Extract the (X, Y) coordinate from the center of the cell holding the provided text.  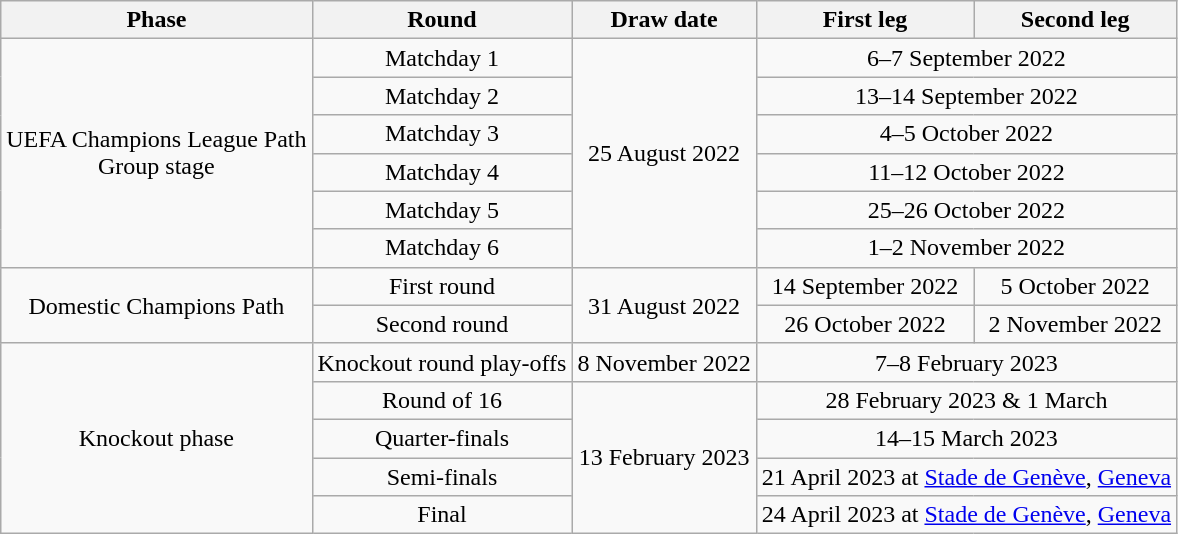
6–7 September 2022 (966, 58)
25 August 2022 (664, 153)
Matchday 5 (442, 210)
Second leg (1076, 20)
4–5 October 2022 (966, 134)
28 February 2023 & 1 March (966, 400)
Draw date (664, 20)
1–2 November 2022 (966, 248)
Phase (156, 20)
14 September 2022 (864, 286)
Matchday 3 (442, 134)
Matchday 2 (442, 96)
First round (442, 286)
24 April 2023 at Stade de Genève, Geneva (966, 515)
Round (442, 20)
Quarter-finals (442, 438)
13–14 September 2022 (966, 96)
7–8 February 2023 (966, 362)
Knockout phase (156, 438)
2 November 2022 (1076, 324)
Matchday 1 (442, 58)
31 August 2022 (664, 305)
Matchday 6 (442, 248)
21 April 2023 at Stade de Genève, Geneva (966, 477)
UEFA Champions League PathGroup stage (156, 153)
Second round (442, 324)
Round of 16 (442, 400)
Final (442, 515)
8 November 2022 (664, 362)
11–12 October 2022 (966, 172)
First leg (864, 20)
Semi-finals (442, 477)
13 February 2023 (664, 457)
Matchday 4 (442, 172)
Domestic Champions Path (156, 305)
5 October 2022 (1076, 286)
Knockout round play-offs (442, 362)
26 October 2022 (864, 324)
14–15 March 2023 (966, 438)
25–26 October 2022 (966, 210)
